Search for the cell housing the specified text and yield its [X, Y] center coordinate. 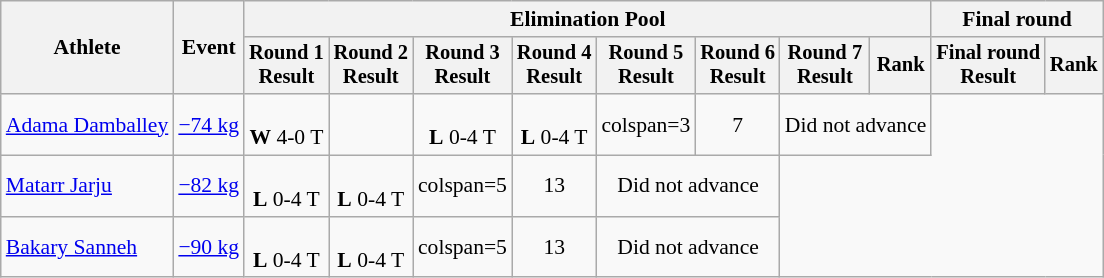
Round 4Result [554, 66]
Event [208, 48]
Round 1Result [286, 66]
Final round [1016, 19]
Round 6Result [737, 66]
−74 kg [208, 124]
Adama Damballey [88, 124]
−90 kg [208, 248]
Round 2Result [371, 66]
Round 5Result [646, 66]
−82 kg [208, 186]
colspan=3 [646, 124]
Final roundResult [988, 66]
7 [737, 124]
W 4-0 T [286, 124]
Round 3Result [462, 66]
Round 7Result [825, 66]
Matarr Jarju [88, 186]
Bakary Sanneh [88, 248]
Elimination Pool [588, 19]
Athlete [88, 48]
